For the text-containing cell, return its midpoint in [x, y] coordinate format. 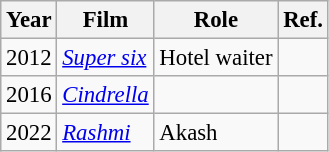
2016 [29, 95]
Akash [216, 133]
Ref. [303, 20]
2022 [29, 133]
Film [106, 20]
Role [216, 20]
Year [29, 20]
2012 [29, 58]
Super six [106, 58]
Hotel waiter [216, 58]
Rashmi [106, 133]
Cindrella [106, 95]
